Identify which cell holds the provided text, then report its (x, y) central coordinate. 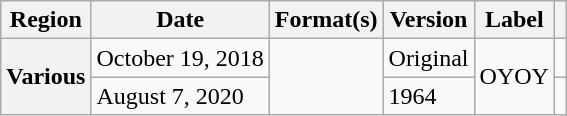
Original (428, 58)
Region (46, 20)
1964 (428, 96)
OYOY (514, 77)
October 19, 2018 (180, 58)
Various (46, 77)
Date (180, 20)
Label (514, 20)
Format(s) (326, 20)
Version (428, 20)
August 7, 2020 (180, 96)
